Detect which cell encompasses the target text, then output its [x, y] center coordinate. 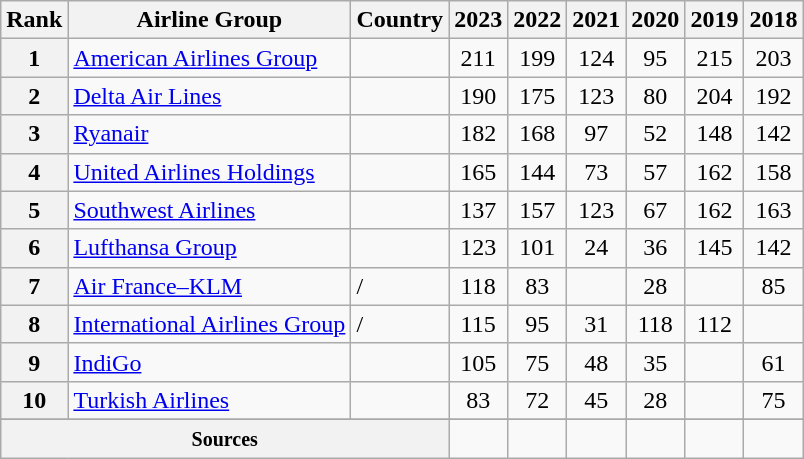
Ryanair [210, 134]
International Airlines Group [210, 324]
Sources [225, 438]
Airline Group [210, 20]
2020 [656, 20]
2 [34, 96]
36 [656, 248]
168 [538, 134]
192 [774, 96]
175 [538, 96]
IndiGo [210, 362]
85 [774, 286]
52 [656, 134]
8 [34, 324]
2019 [714, 20]
Delta Air Lines [210, 96]
American Airlines Group [210, 58]
190 [478, 96]
48 [596, 362]
199 [538, 58]
203 [774, 58]
182 [478, 134]
165 [478, 172]
57 [656, 172]
145 [714, 248]
144 [538, 172]
Turkish Airlines [210, 400]
137 [478, 210]
Air France–KLM [210, 286]
2018 [774, 20]
61 [774, 362]
163 [774, 210]
Lufthansa Group [210, 248]
80 [656, 96]
67 [656, 210]
215 [714, 58]
Rank [34, 20]
45 [596, 400]
115 [478, 324]
2023 [478, 20]
9 [34, 362]
204 [714, 96]
United Airlines Holdings [210, 172]
4 [34, 172]
72 [538, 400]
Southwest Airlines [210, 210]
105 [478, 362]
5 [34, 210]
31 [596, 324]
Country [400, 20]
3 [34, 134]
2021 [596, 20]
158 [774, 172]
112 [714, 324]
148 [714, 134]
7 [34, 286]
2022 [538, 20]
124 [596, 58]
211 [478, 58]
10 [34, 400]
6 [34, 248]
24 [596, 248]
73 [596, 172]
157 [538, 210]
101 [538, 248]
97 [596, 134]
1 [34, 58]
35 [656, 362]
